Capture the cell that displays the provided text and extract its [x, y] central coordinate. 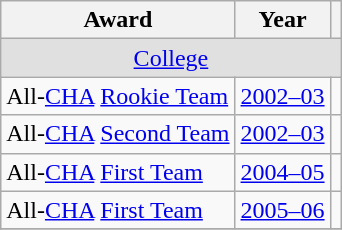
2005–06 [282, 210]
2004–05 [282, 172]
Year [282, 20]
Award [118, 20]
All-CHA Second Team [118, 134]
College [171, 58]
All-CHA Rookie Team [118, 96]
